From the cell containing the given text, extract its center point as [x, y] coordinate. 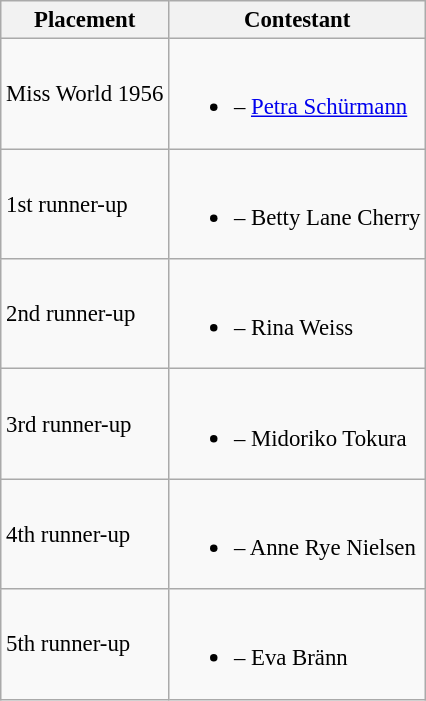
– Midoriko Tokura [298, 424]
5th runner-up [85, 644]
3rd runner-up [85, 424]
Miss World 1956 [85, 94]
– Petra Schürmann [298, 94]
– Eva Bränn [298, 644]
– Betty Lane Cherry [298, 204]
Contestant [298, 20]
Placement [85, 20]
4th runner-up [85, 534]
– Anne Rye Nielsen [298, 534]
2nd runner-up [85, 314]
1st runner-up [85, 204]
– Rina Weiss [298, 314]
